Capture the cell that displays the provided text and extract its [x, y] central coordinate. 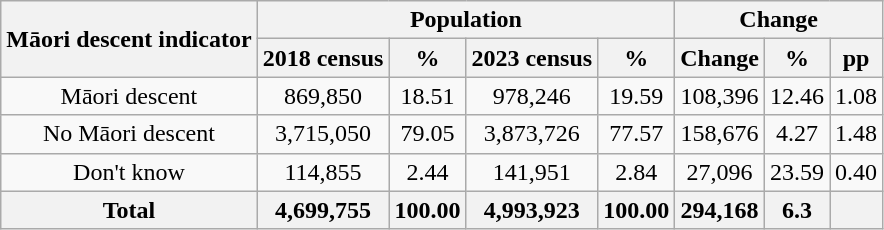
869,850 [323, 96]
3,715,050 [323, 134]
12.46 [796, 96]
294,168 [720, 210]
978,246 [532, 96]
79.05 [428, 134]
6.3 [796, 210]
No Māori descent [129, 134]
3,873,726 [532, 134]
4,993,923 [532, 210]
27,096 [720, 172]
108,396 [720, 96]
1.08 [856, 96]
4,699,755 [323, 210]
0.40 [856, 172]
2018 census [323, 58]
23.59 [796, 172]
pp [856, 58]
141,951 [532, 172]
Māori descent [129, 96]
19.59 [636, 96]
Māori descent indicator [129, 39]
158,676 [720, 134]
Total [129, 210]
1.48 [856, 134]
77.57 [636, 134]
2.84 [636, 172]
2.44 [428, 172]
Don't know [129, 172]
18.51 [428, 96]
2023 census [532, 58]
114,855 [323, 172]
4.27 [796, 134]
Population [466, 20]
